Output the [x, y] coordinate of the center of the cell containing the given text.  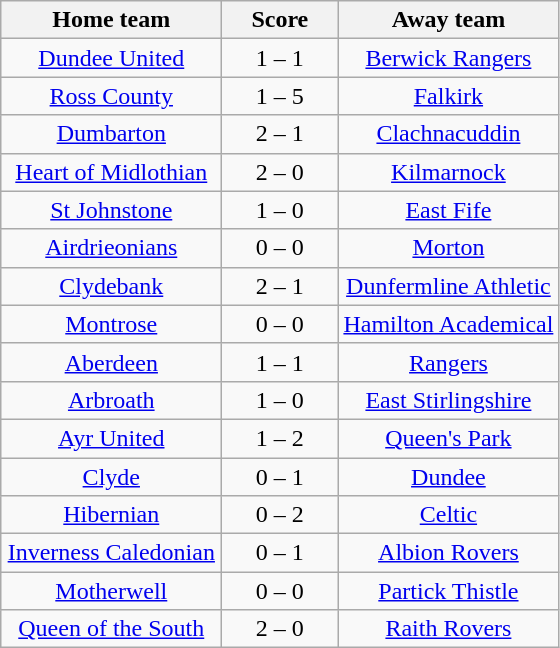
Raith Rovers [448, 629]
Dundee United [112, 58]
Airdrieonians [112, 248]
Dundee [448, 477]
Clydebank [112, 286]
Morton [448, 248]
1 – 2 [280, 438]
Inverness Caledonian [112, 553]
East Stirlingshire [448, 400]
Home team [112, 20]
Heart of Midlothian [112, 172]
Queen of the South [112, 629]
Ayr United [112, 438]
Berwick Rangers [448, 58]
Arbroath [112, 400]
St Johnstone [112, 210]
Clachnacuddin [448, 134]
Aberdeen [112, 362]
Rangers [448, 362]
Queen's Park [448, 438]
Ross County [112, 96]
Hibernian [112, 515]
Partick Thistle [448, 591]
Montrose [112, 324]
East Fife [448, 210]
Dumbarton [112, 134]
Celtic [448, 515]
Clyde [112, 477]
0 – 2 [280, 515]
Hamilton Academical [448, 324]
1 – 5 [280, 96]
Falkirk [448, 96]
Score [280, 20]
Kilmarnock [448, 172]
Dunfermline Athletic [448, 286]
Albion Rovers [448, 553]
Away team [448, 20]
Motherwell [112, 591]
